Pinpoint the cell where the given text exists, returning its (x, y) midpoint coordinate. 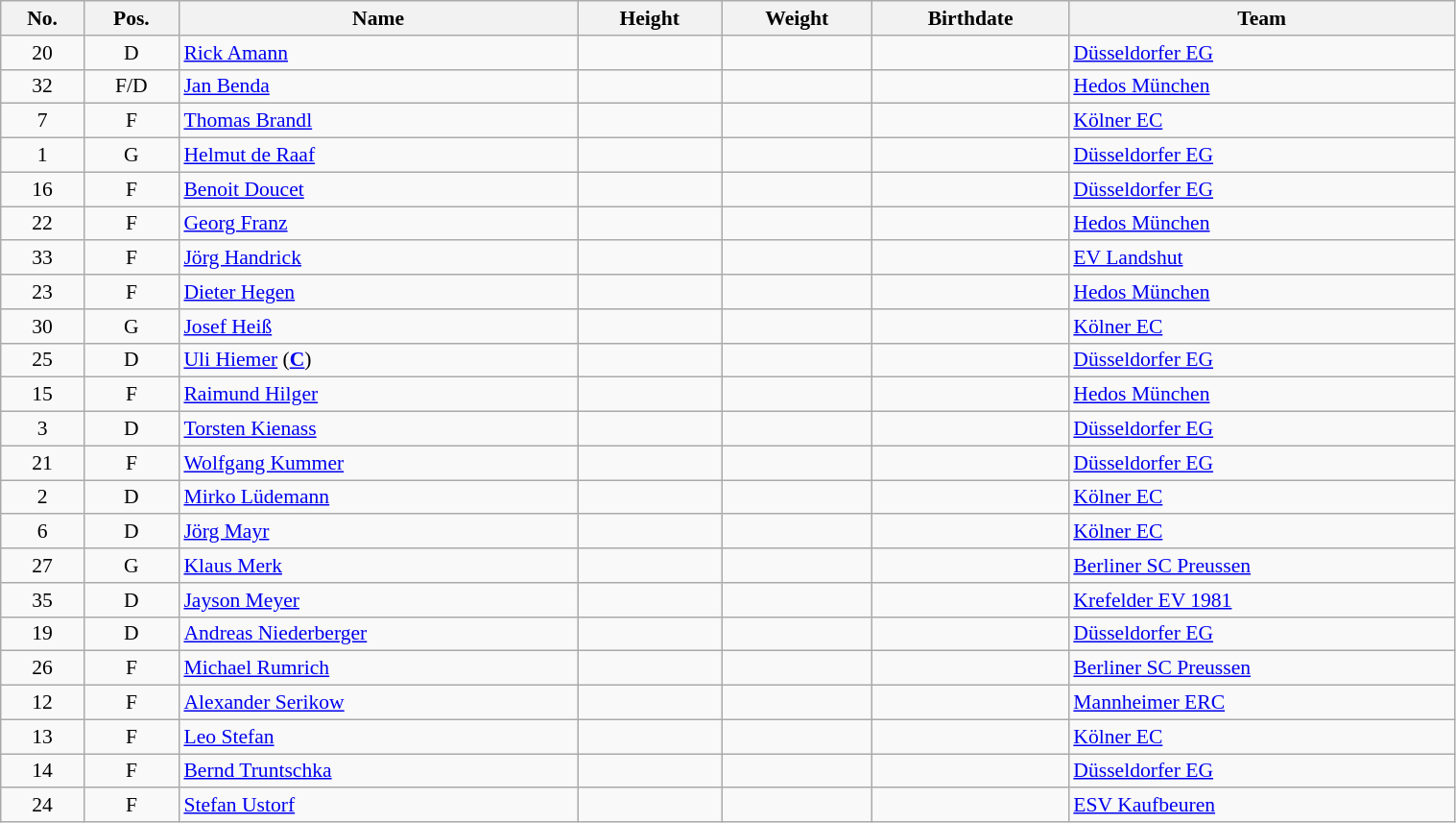
15 (42, 395)
EV Landshut (1261, 258)
Helmut de Raaf (378, 156)
Rick Amann (378, 53)
No. (42, 18)
Wolfgang Kummer (378, 463)
26 (42, 668)
Klaus Merk (378, 566)
Mannheimer ERC (1261, 703)
2 (42, 497)
19 (42, 634)
Dieter Hegen (378, 292)
Leo Stefan (378, 737)
21 (42, 463)
14 (42, 771)
7 (42, 121)
35 (42, 600)
ESV Kaufbeuren (1261, 806)
Uli Hiemer (C) (378, 360)
Stefan Ustorf (378, 806)
Birthdate (970, 18)
32 (42, 86)
Benoit Doucet (378, 189)
33 (42, 258)
Pos. (131, 18)
Jörg Mayr (378, 532)
Krefelder EV 1981 (1261, 600)
Alexander Serikow (378, 703)
12 (42, 703)
Team (1261, 18)
23 (42, 292)
20 (42, 53)
Josef Heiß (378, 327)
6 (42, 532)
Height (650, 18)
Torsten Kienass (378, 429)
1 (42, 156)
Georg Franz (378, 224)
Jan Benda (378, 86)
22 (42, 224)
Weight (797, 18)
25 (42, 360)
16 (42, 189)
Raimund Hilger (378, 395)
Bernd Truntschka (378, 771)
24 (42, 806)
F/D (131, 86)
30 (42, 327)
Mirko Lüdemann (378, 497)
Jörg Handrick (378, 258)
Name (378, 18)
Jayson Meyer (378, 600)
Thomas Brandl (378, 121)
13 (42, 737)
Michael Rumrich (378, 668)
3 (42, 429)
Andreas Niederberger (378, 634)
27 (42, 566)
